Determine the (x, y) coordinate at the center of the cell enclosing the given text.  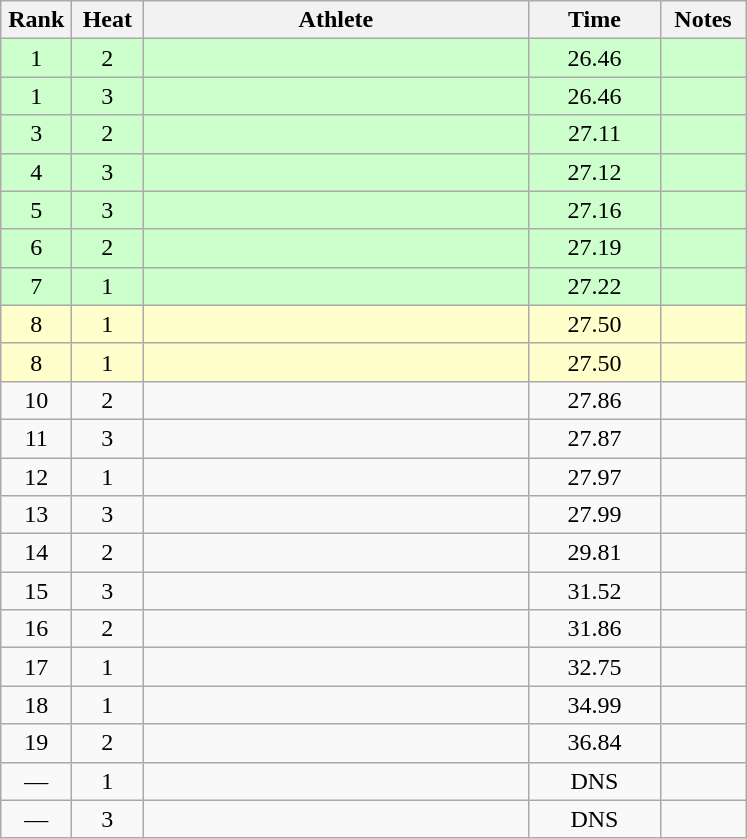
34.99 (594, 705)
29.81 (594, 553)
19 (36, 743)
27.22 (594, 286)
27.11 (594, 134)
31.52 (594, 591)
5 (36, 210)
Notes (703, 20)
27.12 (594, 172)
27.97 (594, 477)
11 (36, 438)
27.19 (594, 248)
27.86 (594, 400)
27.99 (594, 515)
4 (36, 172)
15 (36, 591)
Athlete (336, 20)
Heat (108, 20)
7 (36, 286)
13 (36, 515)
12 (36, 477)
27.16 (594, 210)
16 (36, 629)
6 (36, 248)
18 (36, 705)
32.75 (594, 667)
10 (36, 400)
31.86 (594, 629)
36.84 (594, 743)
17 (36, 667)
Rank (36, 20)
14 (36, 553)
Time (594, 20)
27.87 (594, 438)
